Return [X, Y] of the center of cell containing provided text 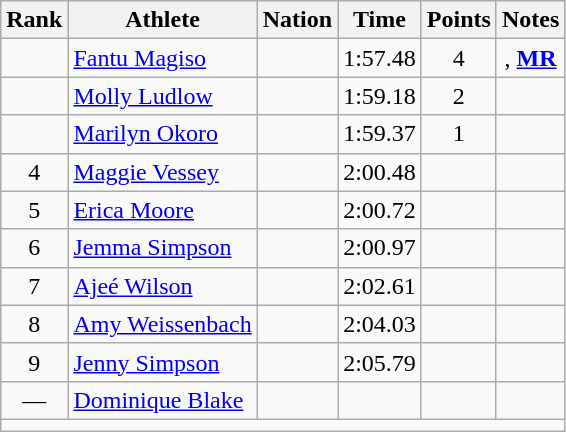
Athlete [162, 20]
Fantu Magiso [162, 58]
1 [458, 134]
Amy Weissenbach [162, 324]
Nation [297, 20]
Ajeé Wilson [162, 286]
Notes [530, 20]
2:00.48 [380, 172]
Molly Ludlow [162, 96]
1:57.48 [380, 58]
— [34, 400]
Rank [34, 20]
2:04.03 [380, 324]
6 [34, 248]
Jemma Simpson [162, 248]
9 [34, 362]
Dominique Blake [162, 400]
Jenny Simpson [162, 362]
2 [458, 96]
1:59.18 [380, 96]
Points [458, 20]
Maggie Vessey [162, 172]
Erica Moore [162, 210]
7 [34, 286]
5 [34, 210]
Marilyn Okoro [162, 134]
8 [34, 324]
1:59.37 [380, 134]
Time [380, 20]
2:02.61 [380, 286]
2:00.72 [380, 210]
2:05.79 [380, 362]
, MR [530, 58]
2:00.97 [380, 248]
